Search for the cell housing the specified text and yield its (X, Y) center coordinate. 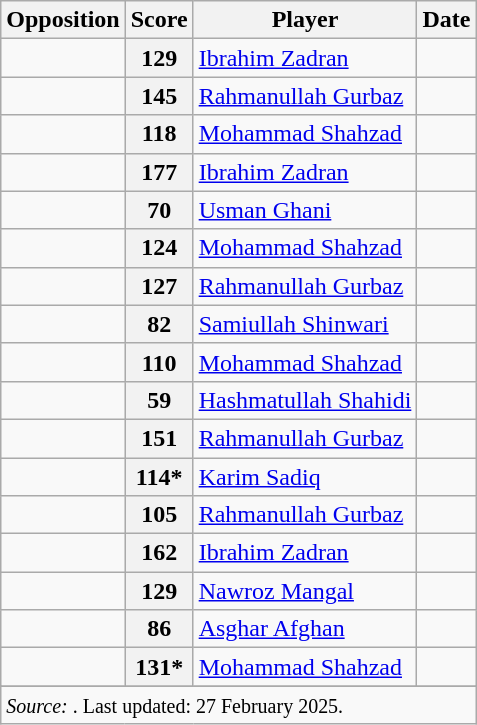
Score (159, 20)
151 (159, 438)
59 (159, 400)
Karim Sadiq (305, 477)
Hashmatullah Shahidi (305, 400)
86 (159, 629)
Source: . Last updated: 27 February 2025. (238, 705)
114* (159, 477)
145 (159, 96)
Nawroz Mangal (305, 591)
127 (159, 286)
Date (446, 20)
Opposition (63, 20)
Player (305, 20)
Asghar Afghan (305, 629)
118 (159, 134)
70 (159, 210)
162 (159, 553)
177 (159, 172)
82 (159, 324)
110 (159, 362)
Usman Ghani (305, 210)
Samiullah Shinwari (305, 324)
131* (159, 667)
124 (159, 248)
105 (159, 515)
